Return (x, y) of the center of cell containing provided text 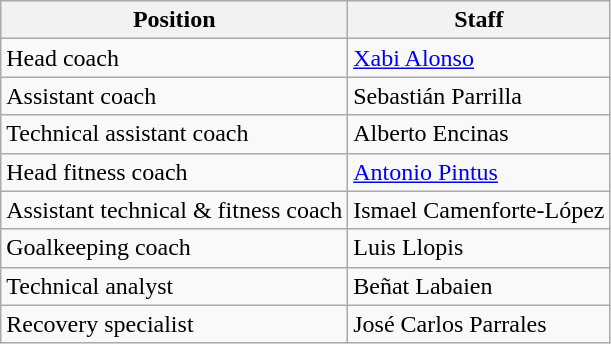
Alberto Encinas (479, 134)
Goalkeeping coach (174, 248)
Staff (479, 20)
Technical assistant coach (174, 134)
Recovery specialist (174, 324)
Luis Llopis (479, 248)
Assistant technical & fitness coach (174, 210)
Ismael Camenforte-López (479, 210)
Assistant coach (174, 96)
Xabi Alonso (479, 58)
Head fitness coach (174, 172)
José Carlos Parrales (479, 324)
Head coach (174, 58)
Position (174, 20)
Beñat Labaien (479, 286)
Antonio Pintus (479, 172)
Technical analyst (174, 286)
Sebastián Parrilla (479, 96)
